From the cell containing the given text, extract its center point as (X, Y) coordinate. 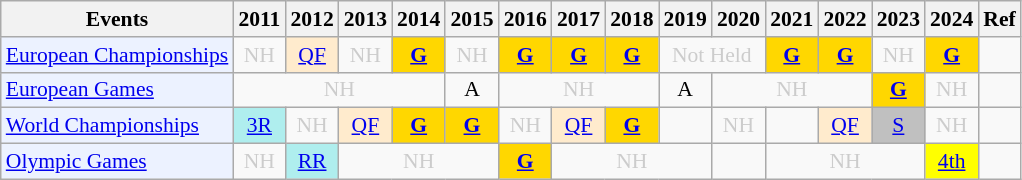
RR (312, 162)
2015 (472, 19)
2024 (952, 19)
World Championships (118, 126)
2023 (898, 19)
Olympic Games (118, 162)
Ref (999, 19)
4th (952, 162)
2022 (844, 19)
2018 (632, 19)
2017 (578, 19)
2012 (312, 19)
2019 (686, 19)
Not Held (712, 55)
2011 (259, 19)
S (898, 126)
2020 (738, 19)
3R (259, 126)
European Championships (118, 55)
Events (118, 19)
European Games (118, 90)
2016 (526, 19)
2014 (418, 19)
2021 (792, 19)
2013 (366, 19)
